Find where the given text appears and provide that cell's center as (X, Y) coordinate. 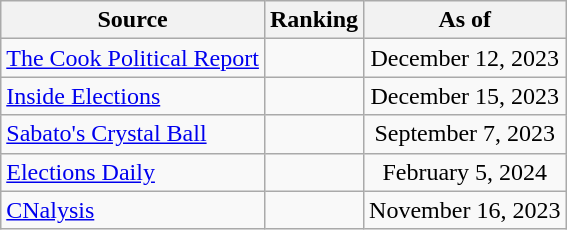
Ranking (314, 20)
December 15, 2023 (465, 96)
Source (133, 20)
February 5, 2024 (465, 172)
September 7, 2023 (465, 134)
CNalysis (133, 210)
The Cook Political Report (133, 58)
December 12, 2023 (465, 58)
Inside Elections (133, 96)
Elections Daily (133, 172)
November 16, 2023 (465, 210)
As of (465, 20)
Sabato's Crystal Ball (133, 134)
